Locate the cell with the specified text and output its (X, Y) center coordinate. 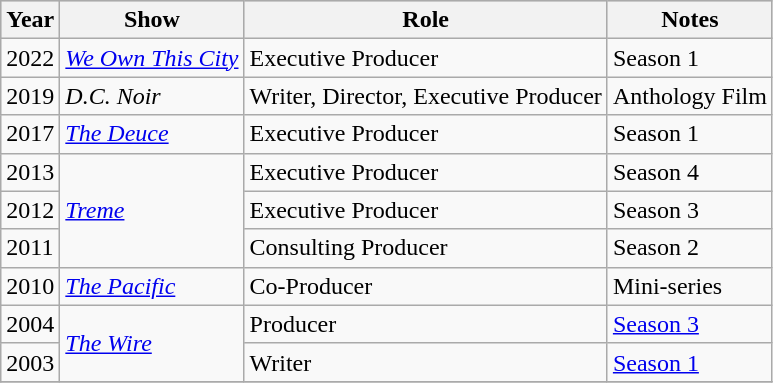
Writer, Director, Executive Producer (426, 96)
Treme (152, 210)
Anthology Film (690, 96)
Mini-series (690, 286)
2012 (30, 210)
Consulting Producer (426, 248)
Producer (426, 324)
Notes (690, 20)
2003 (30, 362)
Show (152, 20)
Writer (426, 362)
Season 4 (690, 172)
Season 2 (690, 248)
2017 (30, 134)
2004 (30, 324)
D.C. Noir (152, 96)
2011 (30, 248)
2010 (30, 286)
2013 (30, 172)
The Deuce (152, 134)
The Pacific (152, 286)
The Wire (152, 343)
2019 (30, 96)
2022 (30, 58)
We Own This City (152, 58)
Year (30, 20)
Role (426, 20)
Co-Producer (426, 286)
